Extract the (x, y) coordinate from the center of the cell holding the provided text.  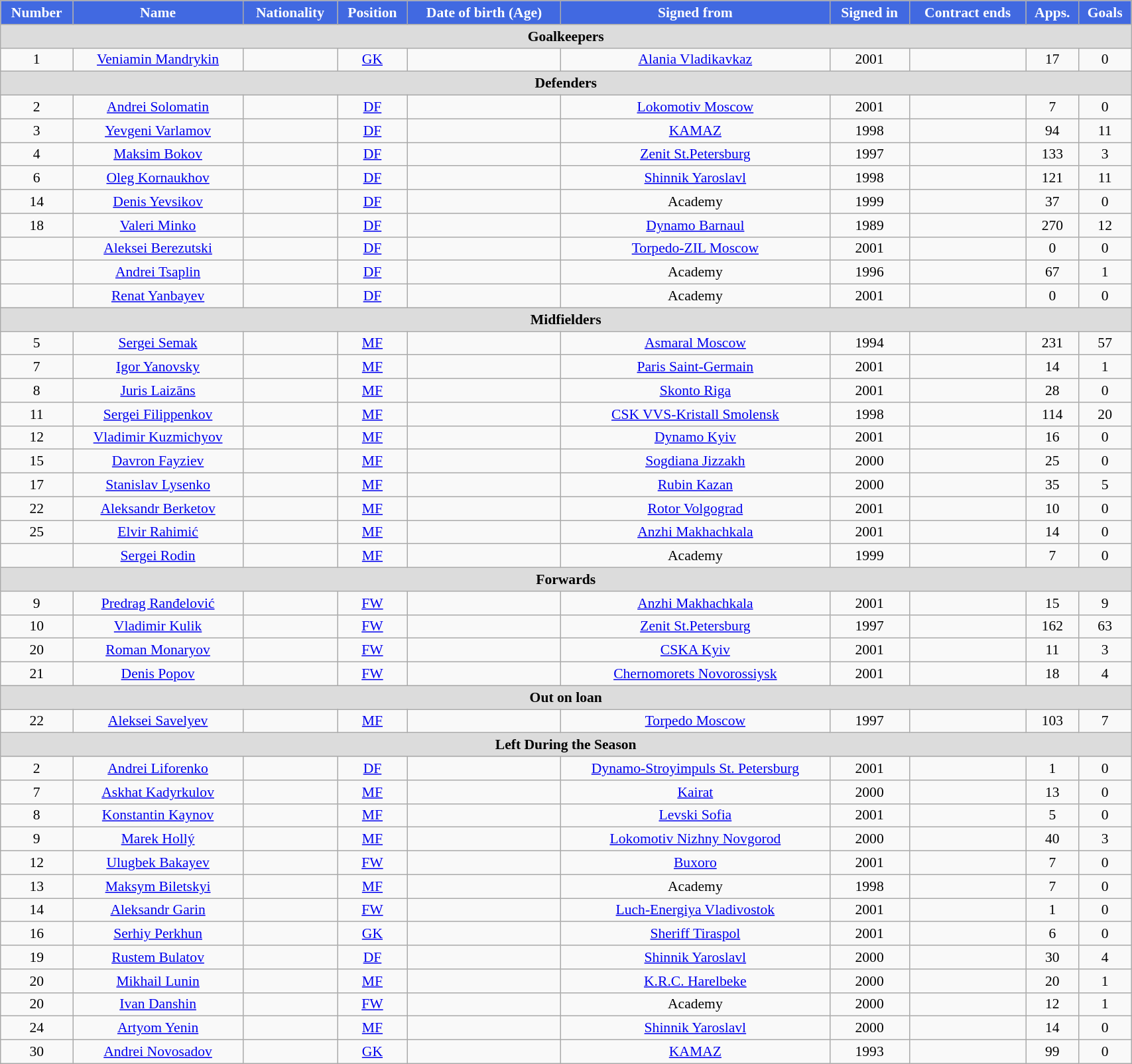
94 (1052, 131)
Sergei Semak (158, 343)
Defenders (566, 84)
Luch-Energiya Vladivostok (695, 910)
Askhat Kadyrkulov (158, 792)
Aleksandr Berketov (158, 508)
Andrei Tsaplin (158, 272)
Roman Monaryov (158, 650)
Asmaral Moscow (695, 343)
Rustem Bulatov (158, 957)
231 (1052, 343)
Maksym Biletskyi (158, 886)
Valeri Minko (158, 225)
Rotor Volgograd (695, 508)
1996 (869, 272)
Denis Yevsikov (158, 202)
Forwards (566, 579)
1994 (869, 343)
114 (1052, 414)
Vladimir Kulik (158, 626)
Torpedo-ZIL Moscow (695, 249)
Aleksandr Garin (158, 910)
Sergei Filippenkov (158, 414)
Artyom Yenin (158, 1028)
Alania Vladikavkaz (695, 60)
Vladimir Kuzmichyov (158, 438)
Sergei Rodin (158, 556)
Elvir Rahimić (158, 532)
Paris Saint-Germain (695, 367)
Levski Sofia (695, 815)
Dynamo Kyiv (695, 438)
19 (37, 957)
63 (1105, 626)
Name (158, 13)
121 (1052, 178)
Dynamo Barnaul (695, 225)
35 (1052, 485)
21 (37, 674)
103 (1052, 721)
Serhiy Perkhun (158, 934)
Igor Yanovsky (158, 367)
Apps. (1052, 13)
Nationality (290, 13)
Number (37, 13)
Lokomotiv Nizhny Novgorod (695, 839)
Signed in (869, 13)
Contract ends (968, 13)
Skonto Riga (695, 390)
CSK VVS-Kristall Smolensk (695, 414)
162 (1052, 626)
Juris Laizāns (158, 390)
67 (1052, 272)
Date of birth (Age) (484, 13)
270 (1052, 225)
40 (1052, 839)
Andrei Solomatin (158, 107)
Maksim Bokov (158, 154)
57 (1105, 343)
K.R.C. Harelbeke (695, 981)
133 (1052, 154)
Andrei Novosadov (158, 1052)
37 (1052, 202)
Predrag Ranđelović (158, 603)
Renat Yanbayev (158, 296)
Goals (1105, 13)
Dynamo-Stroyimpuls St. Petersburg (695, 768)
CSKA Kyiv (695, 650)
Torpedo Moscow (695, 721)
Davron Fayziev (158, 461)
Lokomotiv Moscow (695, 107)
Denis Popov (158, 674)
Sogdiana Jizzakh (695, 461)
Marek Hollý (158, 839)
28 (1052, 390)
Out on loan (566, 697)
Konstantin Kaynov (158, 815)
Midfielders (566, 320)
Rubin Kazan (695, 485)
Aleksei Savelyev (158, 721)
1993 (869, 1052)
Position (372, 13)
1989 (869, 225)
Yevgeni Varlamov (158, 131)
Ulugbek Bakayev (158, 863)
Veniamin Mandrykin (158, 60)
Ivan Danshin (158, 1004)
Buxoro (695, 863)
Andrei Liforenko (158, 768)
Kairat (695, 792)
Signed from (695, 13)
Chernomorets Novorossiysk (695, 674)
24 (37, 1028)
Left During the Season (566, 745)
Sheriff Tiraspol (695, 934)
99 (1052, 1052)
Mikhail Lunin (158, 981)
Oleg Kornaukhov (158, 178)
Aleksei Berezutski (158, 249)
Stanislav Lysenko (158, 485)
Goalkeepers (566, 36)
